Pinpoint the cell where the given text exists, returning its (x, y) midpoint coordinate. 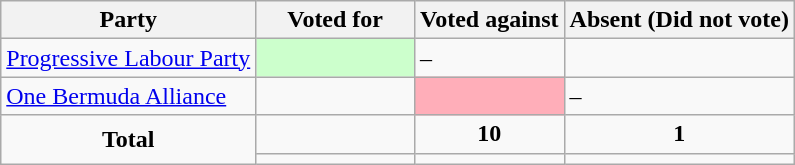
Absent (Did not vote) (679, 20)
Voted against (489, 20)
1 (679, 134)
Total (128, 140)
Voted for (336, 20)
One Bermuda Alliance (128, 96)
10 (489, 134)
Progressive Labour Party (128, 58)
Party (128, 20)
